Determine the (X, Y) coordinate at the center of the cell enclosing the given text.  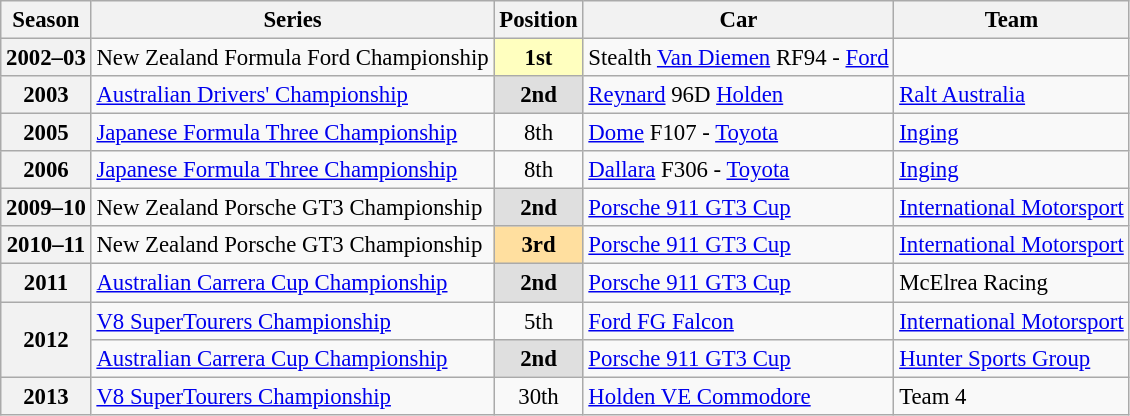
2013 (46, 396)
Series (292, 20)
30th (538, 396)
2010–11 (46, 245)
Ford FG Falcon (738, 321)
Team 4 (1012, 396)
Holden VE Commodore (738, 396)
2005 (46, 133)
Ralt Australia (1012, 95)
Stealth Van Diemen RF94 - Ford (738, 58)
2011 (46, 283)
Reynard 96D Holden (738, 95)
Hunter Sports Group (1012, 358)
5th (538, 321)
New Zealand Formula Ford Championship (292, 58)
Car (738, 20)
Position (538, 20)
Australian Drivers' Championship (292, 95)
Dome F107 - Toyota (738, 133)
McElrea Racing (1012, 283)
2003 (46, 95)
3rd (538, 245)
2009–10 (46, 208)
Dallara F306 - Toyota (738, 170)
2002–03 (46, 58)
Season (46, 20)
2006 (46, 170)
Team (1012, 20)
1st (538, 58)
2012 (46, 340)
